Determine the [x, y] coordinate at the center of the cell enclosing the given text.  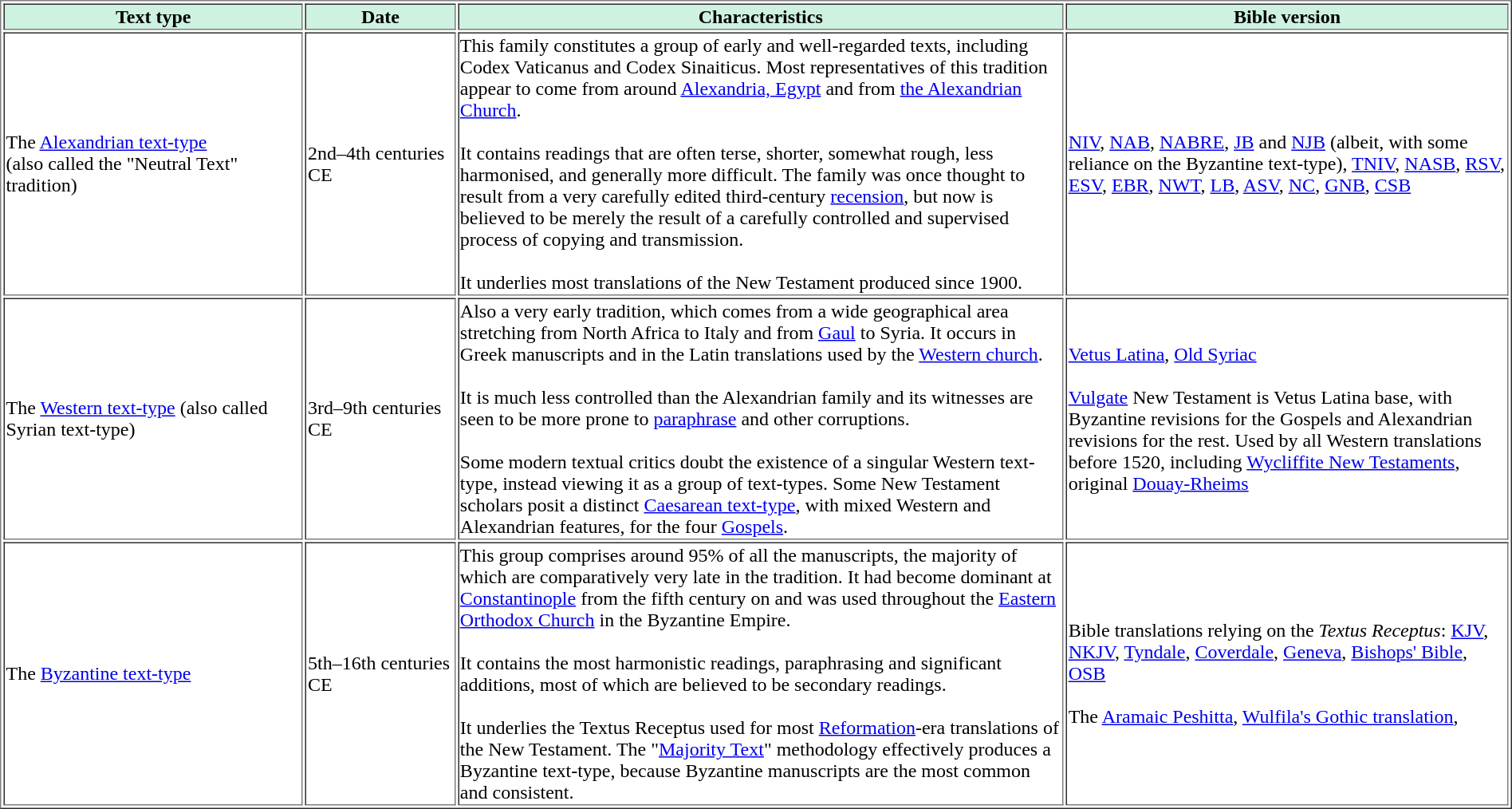
The Alexandrian text-type(also called the "Neutral Text" tradition) [153, 164]
Date [380, 16]
2nd–4th centuries CE [380, 164]
3rd–9th centuries CE [380, 420]
NIV, NAB, NABRE, JB and NJB (albeit, with some reliance on the Byzantine text-type), TNIV, NASB, RSV, ESV, EBR, NWT, LB, ASV, NC, GNB, CSB [1287, 164]
The Western text-type (also called Syrian text-type) [153, 420]
The Byzantine text-type [153, 674]
Bible version [1287, 16]
Text type [153, 16]
Characteristics [761, 16]
5th–16th centuries CE [380, 674]
